Pinpoint the cell where the given text exists, returning its (X, Y) midpoint coordinate. 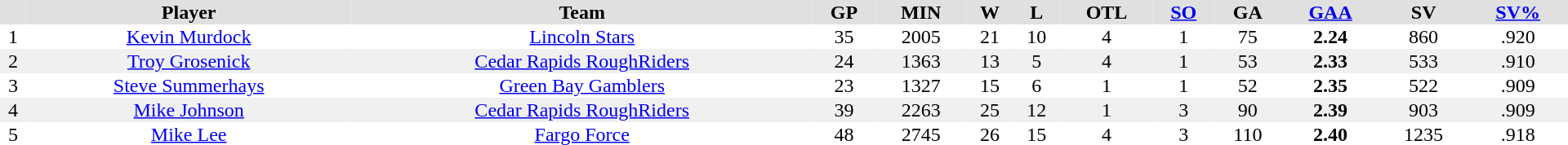
Lincoln Stars (581, 37)
1363 (921, 61)
MIN (921, 12)
2263 (921, 110)
GA (1248, 12)
52 (1248, 86)
SV (1423, 12)
90 (1248, 110)
1327 (921, 86)
.910 (1517, 61)
Steve Summerhays (189, 86)
75 (1248, 37)
23 (844, 86)
Team (581, 12)
860 (1423, 37)
15 (990, 86)
2.39 (1330, 110)
2.35 (1330, 86)
GP (844, 12)
2005 (921, 37)
35 (844, 37)
Kevin Murdock (189, 37)
2 (13, 61)
5 (1037, 61)
OTL (1107, 12)
903 (1423, 110)
SV% (1517, 12)
W (990, 12)
522 (1423, 86)
6 (1037, 86)
2.24 (1330, 37)
GAA (1330, 12)
Troy Grosenick (189, 61)
Player (189, 12)
Mike Johnson (189, 110)
10 (1037, 37)
12 (1037, 110)
SO (1183, 12)
53 (1248, 61)
21 (990, 37)
13 (990, 61)
2.33 (1330, 61)
39 (844, 110)
25 (990, 110)
L (1037, 12)
533 (1423, 61)
.920 (1517, 37)
Green Bay Gamblers (581, 86)
24 (844, 61)
